Provide the [x, y] coordinate of the cell's center where the given text is located.  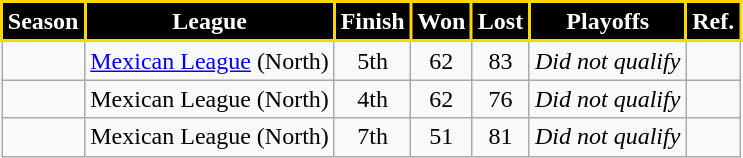
Won [442, 22]
Finish [372, 22]
Lost [501, 22]
5th [372, 60]
76 [501, 99]
81 [501, 137]
Playoffs [607, 22]
Season [44, 22]
51 [442, 137]
7th [372, 137]
Ref. [714, 22]
League [210, 22]
4th [372, 99]
83 [501, 60]
